Return the [X, Y] coordinate for the center point of the cell that contains the specified text.  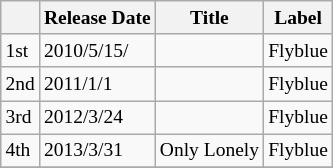
2010/5/15/ [97, 50]
2011/1/1 [97, 84]
Label [298, 18]
2013/3/31 [97, 150]
1st [20, 50]
3rd [20, 118]
4th [20, 150]
Release Date [97, 18]
2nd [20, 84]
Title [209, 18]
Only Lonely [209, 150]
2012/3/24 [97, 118]
